Return the (X, Y) coordinate for the center point of the cell that contains the specified text.  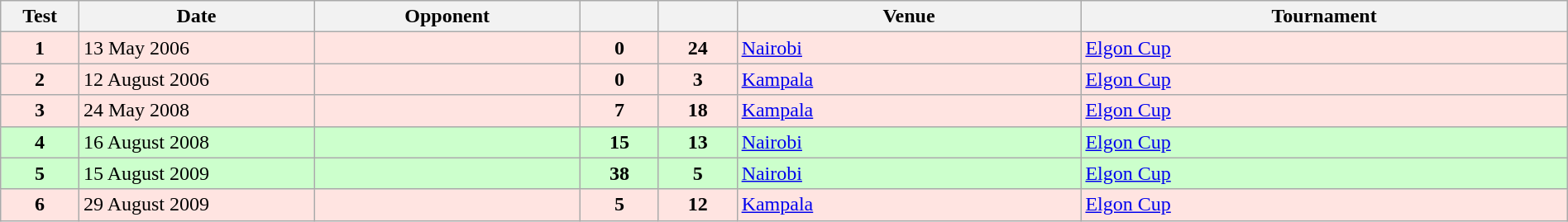
12 (698, 205)
Venue (909, 17)
13 May 2006 (196, 48)
24 May 2008 (196, 111)
15 August 2009 (196, 173)
13 (698, 142)
2 (40, 79)
24 (698, 48)
Test (40, 17)
4 (40, 142)
7 (620, 111)
12 August 2006 (196, 79)
Tournament (1324, 17)
18 (698, 111)
16 August 2008 (196, 142)
29 August 2009 (196, 205)
15 (620, 142)
Date (196, 17)
1 (40, 48)
Opponent (447, 17)
6 (40, 205)
38 (620, 173)
